Return the [x, y] coordinate for the center point of the cell that contains the specified text.  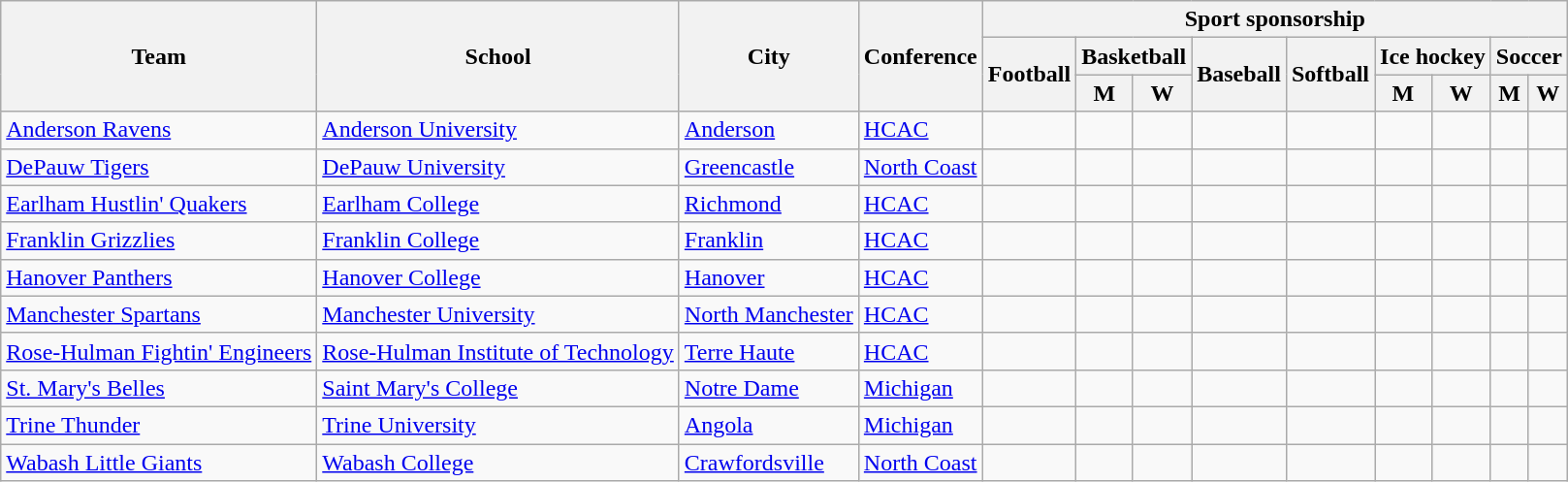
Football [1029, 75]
Angola [768, 425]
Sport sponsorship [1274, 19]
Crawfordsville [768, 463]
Rose-Hulman Institute of Technology [498, 351]
Earlham Hustlin' Quakers [159, 204]
Ice hockey [1433, 56]
Richmond [768, 204]
Notre Dame [768, 388]
Manchester Spartans [159, 314]
Anderson Ravens [159, 130]
Conference [920, 56]
Team [159, 56]
Terre Haute [768, 351]
Greencastle [768, 167]
Anderson [768, 130]
School [498, 56]
DePauw University [498, 167]
Wabash Little Giants [159, 463]
Franklin [768, 241]
Manchester University [498, 314]
Hanover [768, 277]
Hanover Panthers [159, 277]
City [768, 56]
Soccer [1528, 56]
Basketball [1135, 56]
Franklin Grizzlies [159, 241]
DePauw Tigers [159, 167]
Saint Mary's College [498, 388]
Wabash College [498, 463]
St. Mary's Belles [159, 388]
Baseball [1239, 75]
Franklin College [498, 241]
Rose-Hulman Fightin' Engineers [159, 351]
North Manchester [768, 314]
Earlham College [498, 204]
Trine Thunder [159, 425]
Softball [1330, 75]
Hanover College [498, 277]
Anderson University [498, 130]
Trine University [498, 425]
